Determine the (X, Y) coordinate at the center of the cell enclosing the given text.  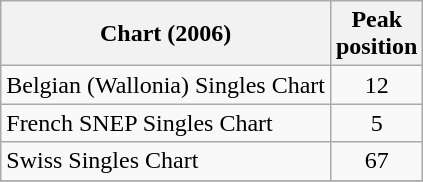
Swiss Singles Chart (166, 161)
5 (376, 123)
Peakposition (376, 34)
12 (376, 85)
French SNEP Singles Chart (166, 123)
67 (376, 161)
Chart (2006) (166, 34)
Belgian (Wallonia) Singles Chart (166, 85)
